Locate the cell with the specified text and output its [x, y] center coordinate. 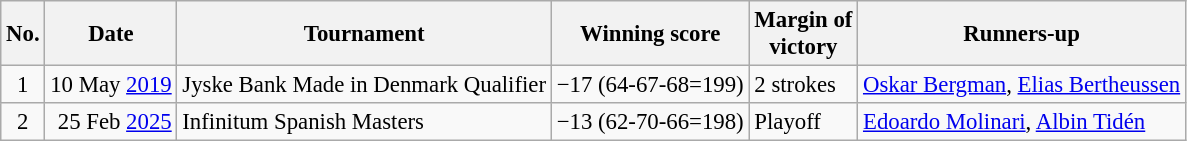
No. [23, 34]
Jyske Bank Made in Denmark Qualifier [364, 85]
25 Feb 2025 [111, 122]
Margin ofvictory [804, 34]
10 May 2019 [111, 85]
Oskar Bergman, Elias Bertheussen [1022, 85]
Date [111, 34]
Runners-up [1022, 34]
−13 (62-70-66=198) [650, 122]
Playoff [804, 122]
2 strokes [804, 85]
Edoardo Molinari, Albin Tidén [1022, 122]
Infinitum Spanish Masters [364, 122]
Winning score [650, 34]
2 [23, 122]
1 [23, 85]
−17 (64-67-68=199) [650, 85]
Tournament [364, 34]
